Capture the cell that displays the provided text and extract its (x, y) central coordinate. 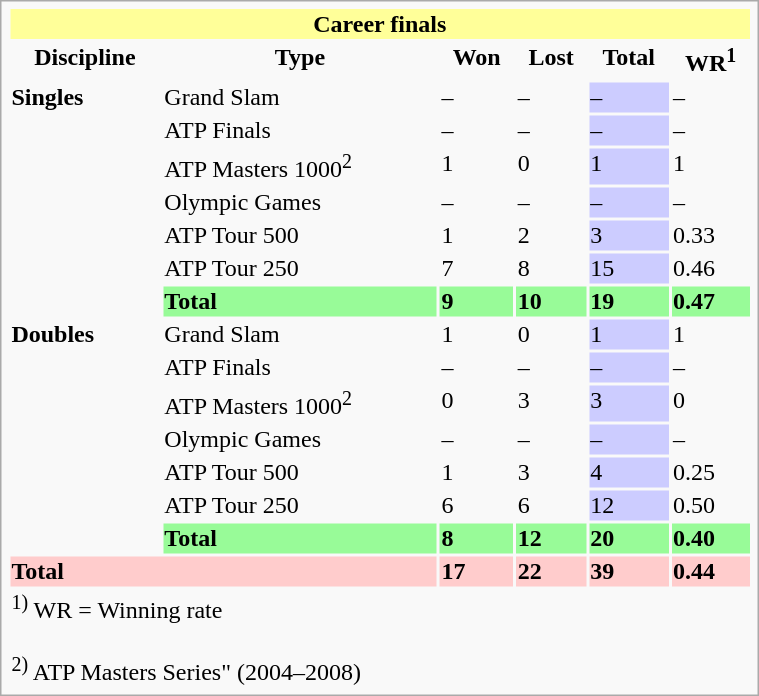
0.50 (711, 506)
39 (629, 572)
15 (629, 268)
Type (300, 60)
1) WR = Winning rate2) ATP Masters Series" (2004–2008) (380, 638)
9 (476, 301)
17 (476, 572)
19 (629, 301)
0.47 (711, 301)
20 (629, 539)
Discipline (85, 60)
Doubles (85, 436)
Singles (85, 199)
2 (550, 235)
4 (629, 473)
0.40 (711, 539)
Career finals (380, 24)
0.44 (711, 572)
7 (476, 268)
Lost (550, 60)
10 (550, 301)
WR1 (711, 60)
0.46 (711, 268)
0.25 (711, 473)
Won (476, 60)
0.33 (711, 235)
22 (550, 572)
